Locate the cell with the specified text and output its [x, y] center coordinate. 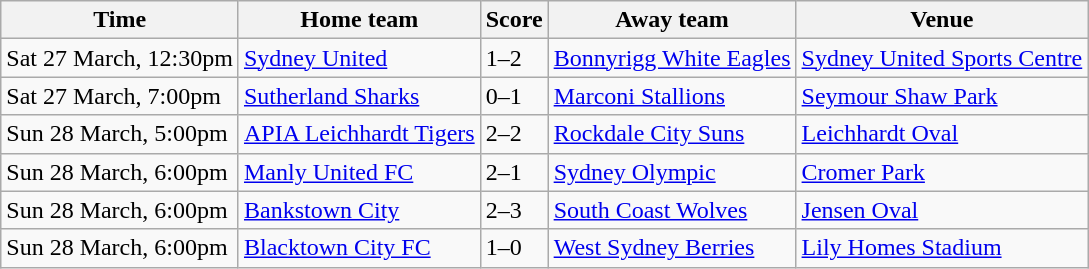
Bankstown City [359, 210]
Seymour Shaw Park [942, 96]
Home team [359, 20]
Cromer Park [942, 172]
Jensen Oval [942, 210]
West Sydney Berries [672, 248]
Leichhardt Oval [942, 134]
South Coast Wolves [672, 210]
Rockdale City Suns [672, 134]
Marconi Stallions [672, 96]
Venue [942, 20]
APIA Leichhardt Tigers [359, 134]
Lily Homes Stadium [942, 248]
Away team [672, 20]
Sydney Olympic [672, 172]
2–3 [514, 210]
Time [120, 20]
Blacktown City FC [359, 248]
2–2 [514, 134]
Sat 27 March, 7:00pm [120, 96]
Sat 27 March, 12:30pm [120, 58]
1–2 [514, 58]
Manly United FC [359, 172]
Sydney United [359, 58]
Sun 28 March, 5:00pm [120, 134]
2–1 [514, 172]
0–1 [514, 96]
1–0 [514, 248]
Sutherland Sharks [359, 96]
Bonnyrigg White Eagles [672, 58]
Score [514, 20]
Sydney United Sports Centre [942, 58]
